Search for the cell housing the specified text and yield its (X, Y) center coordinate. 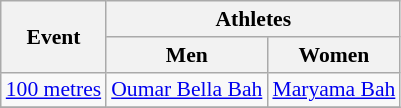
Women (334, 55)
Oumar Bella Bah (186, 90)
Event (54, 36)
100 metres (54, 90)
Athletes (253, 19)
Men (186, 55)
Maryama Bah (334, 90)
